Pinpoint the cell where the given text exists, returning its (X, Y) midpoint coordinate. 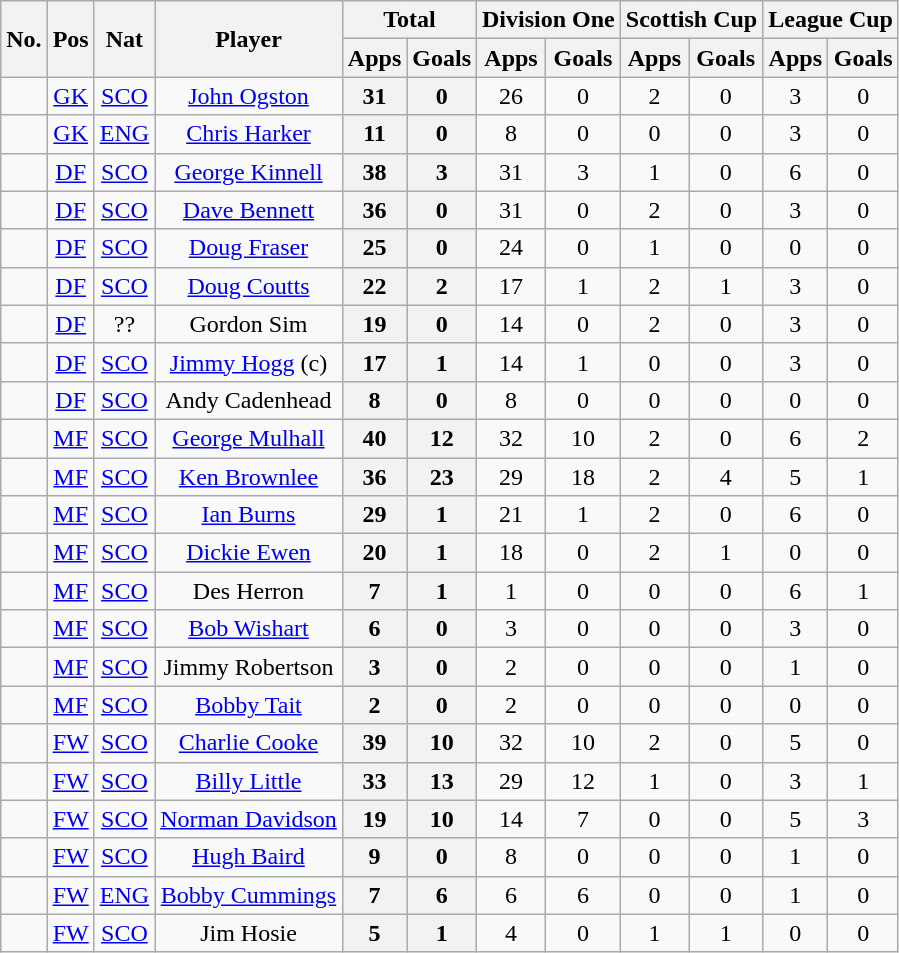
38 (374, 172)
George Mulhall (249, 438)
Dave Bennett (249, 210)
Ian Burns (249, 515)
Charlie Cooke (249, 743)
Hugh Baird (249, 857)
Nat (124, 39)
Chris Harker (249, 134)
Ken Brownlee (249, 477)
Gordon Sim (249, 324)
Norman Davidson (249, 819)
League Cup (831, 20)
13 (442, 781)
Andy Cadenhead (249, 400)
?? (124, 324)
23 (442, 477)
25 (374, 248)
Doug Fraser (249, 248)
11 (374, 134)
24 (512, 248)
33 (374, 781)
Des Herron (249, 591)
40 (374, 438)
21 (512, 515)
Bobby Cummings (249, 895)
Pos (70, 39)
George Kinnell (249, 172)
Jim Hosie (249, 933)
Player (249, 39)
Division One (549, 20)
Scottish Cup (691, 20)
Doug Coutts (249, 286)
26 (512, 96)
Billy Little (249, 781)
39 (374, 743)
20 (374, 553)
22 (374, 286)
9 (374, 857)
Jimmy Hogg (c) (249, 362)
Dickie Ewen (249, 553)
John Ogston (249, 96)
Bob Wishart (249, 629)
Bobby Tait (249, 705)
Jimmy Robertson (249, 667)
Total (409, 20)
No. (24, 39)
